Provide the (X, Y) coordinate of the cell's center where the given text is located.  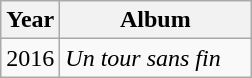
Un tour sans fin (156, 58)
2016 (30, 58)
Album (156, 20)
Year (30, 20)
